Return [x, y] of the center of cell containing provided text 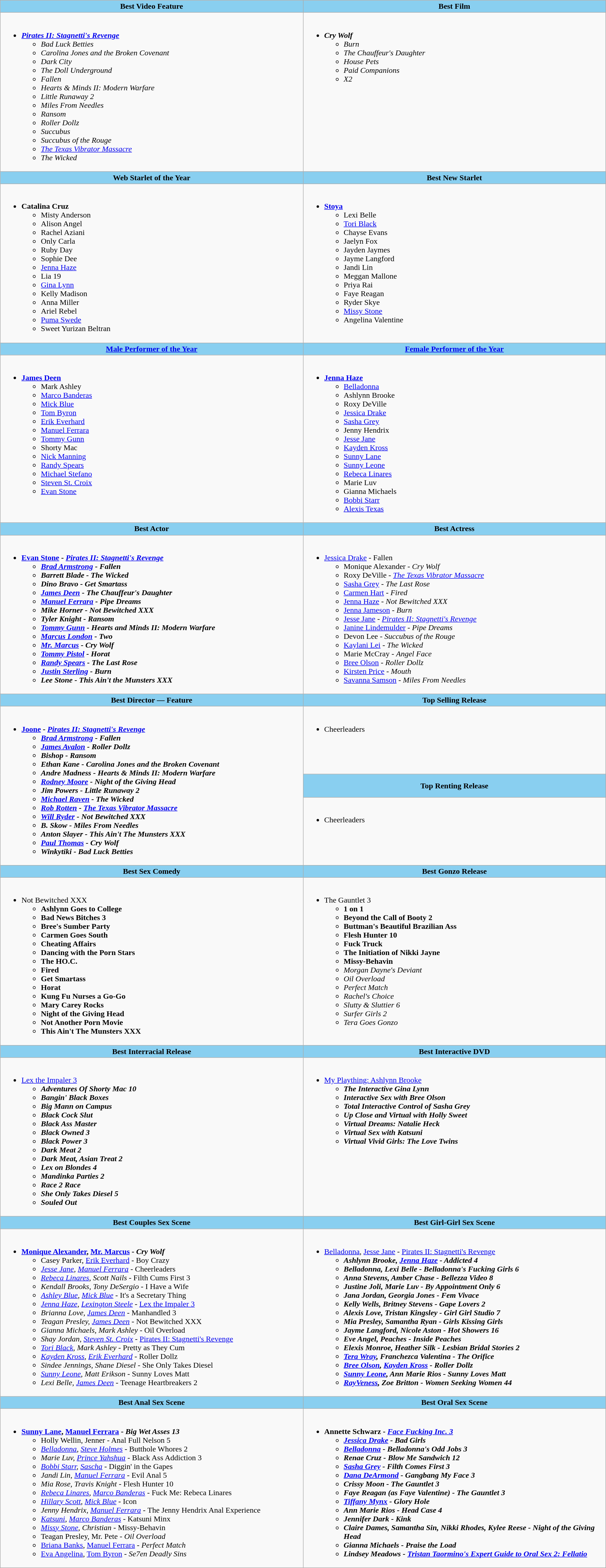
Best Oral Sex Scene [454, 1403]
Web Starlet of the Year [151, 178]
Best Actress [454, 529]
Best Girl-Girl Sex Scene [454, 1223]
Female Performer of the Year [454, 349]
Best Interracial Release [151, 1051]
Top Selling Release [454, 700]
Best Sex Comedy [151, 871]
Top Renting Release [454, 786]
Best Gonzo Release [454, 871]
Cry WolfBurnThe Chauffeur's DaughterHouse PetsPaid CompanionsX2 [454, 92]
Best Interactive DVD [454, 1051]
Best Film [454, 6]
Best Actor [151, 529]
Best New Starlet [454, 178]
Male Performer of the Year [151, 349]
Best Anal Sex Scene [151, 1403]
Best Video Feature [151, 6]
Best Couples Sex Scene [151, 1223]
Best Director — Feature [151, 700]
